For the text-containing cell, return its midpoint in [X, Y] coordinate format. 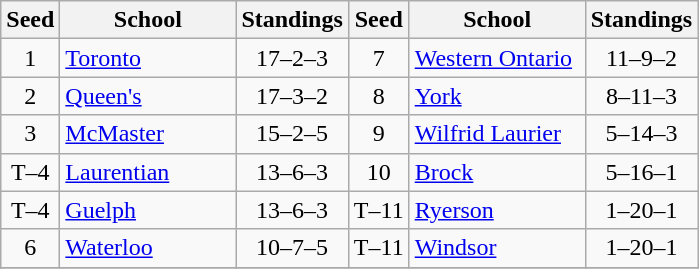
Guelph [148, 210]
6 [30, 248]
Windsor [497, 248]
Waterloo [148, 248]
Toronto [148, 58]
9 [378, 134]
Ryerson [497, 210]
York [497, 96]
1 [30, 58]
10 [378, 172]
McMaster [148, 134]
17–3–2 [292, 96]
17–2–3 [292, 58]
15–2–5 [292, 134]
5–16–1 [641, 172]
Laurentian [148, 172]
7 [378, 58]
Wilfrid Laurier [497, 134]
Western Ontario [497, 58]
Brock [497, 172]
5–14–3 [641, 134]
10–7–5 [292, 248]
8–11–3 [641, 96]
2 [30, 96]
3 [30, 134]
8 [378, 96]
11–9–2 [641, 58]
Queen's [148, 96]
